Find where the given text appears and provide that cell's center as (X, Y) coordinate. 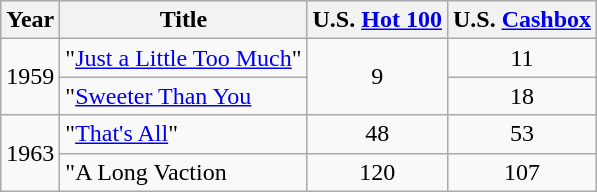
107 (522, 172)
18 (522, 96)
"Sweeter Than You (184, 96)
1963 (30, 153)
53 (522, 134)
"A Long Vaction (184, 172)
120 (377, 172)
Title (184, 20)
11 (522, 58)
"Just a Little Too Much" (184, 58)
U.S. Cashbox (522, 20)
U.S. Hot 100 (377, 20)
1959 (30, 77)
Year (30, 20)
"That's All" (184, 134)
9 (377, 77)
48 (377, 134)
